For the text-containing cell, return its midpoint in (x, y) coordinate format. 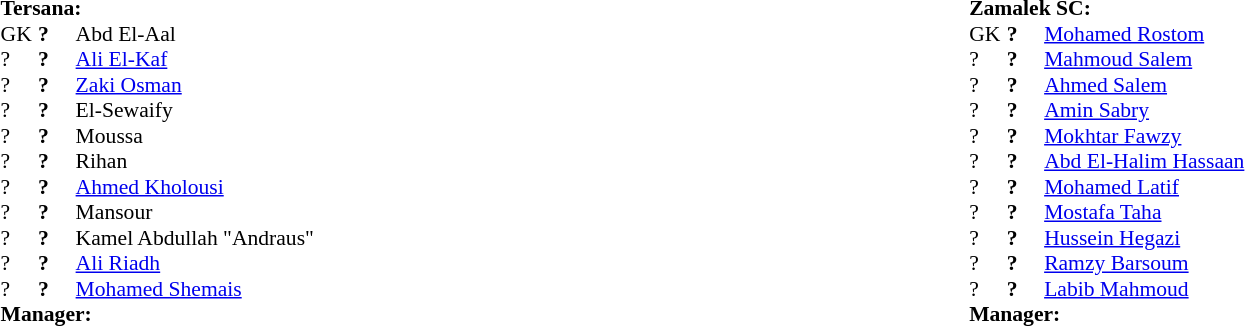
Kamel Abdullah "Andraus" (195, 238)
Mansour (195, 213)
Mohamed Rostom (1144, 34)
Mohamed Latif (1144, 187)
Ali El-Kaf (195, 59)
Mahmoud Salem (1144, 59)
Zaki Osman (195, 85)
Labib Mahmoud (1144, 289)
Ali Riadh (195, 263)
Amin Sabry (1144, 111)
Ahmed Salem (1144, 85)
Mohamed Shemais (195, 289)
Mokhtar Fawzy (1144, 136)
Ahmed Kholousi (195, 187)
Moussa (195, 136)
Abd El-Aal (195, 34)
Ramzy Barsoum (1144, 263)
El-Sewaify (195, 111)
Mostafa Taha (1144, 213)
Hussein Hegazi (1144, 238)
Abd El-Halim Hassaan (1144, 161)
Rihan (195, 161)
